From the cell containing the given text, extract its center point as [x, y] coordinate. 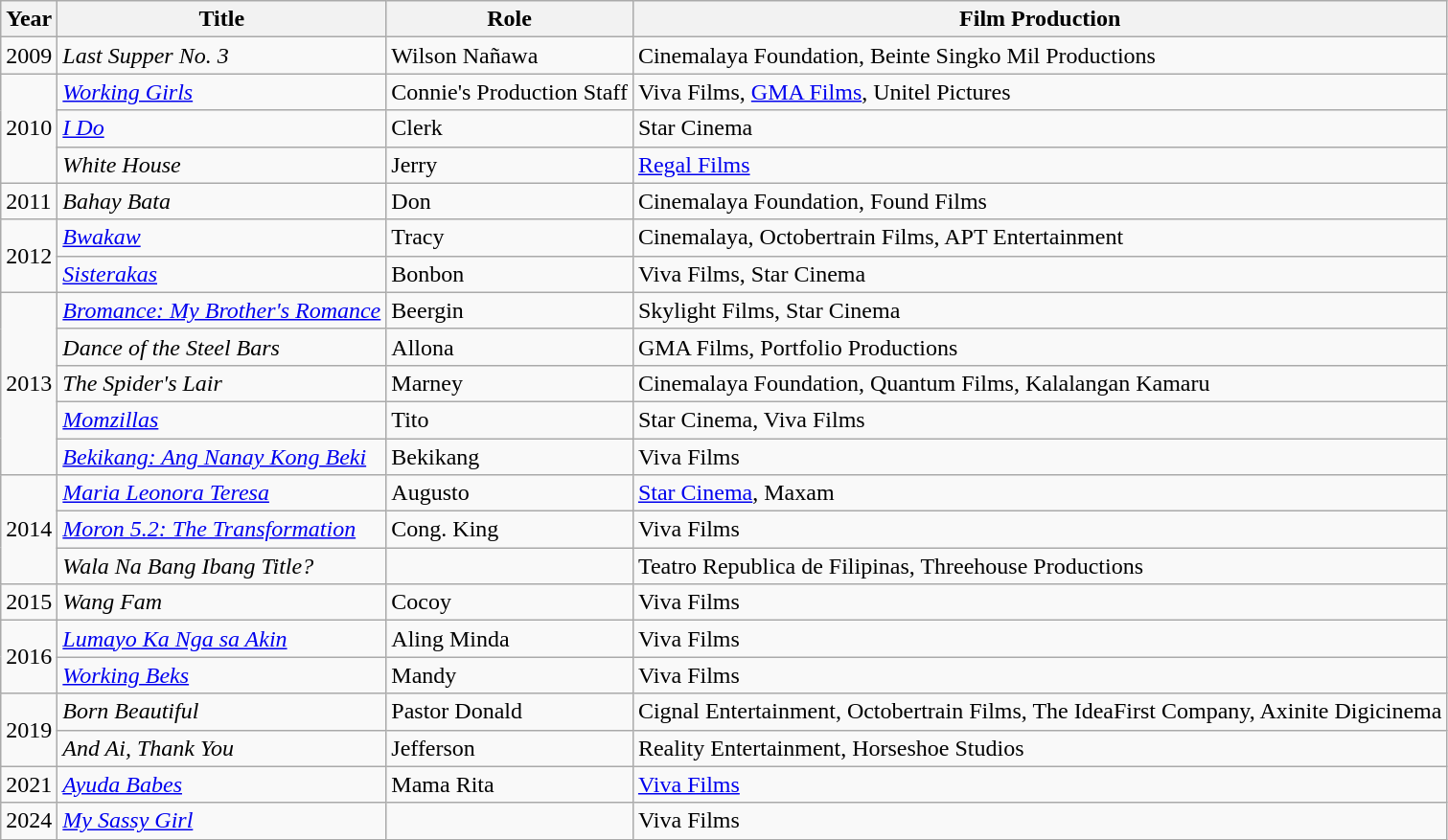
Beergin [510, 310]
I Do [222, 128]
Momzillas [222, 420]
Pastor Donald [510, 712]
2013 [29, 383]
Film Production [1040, 19]
Bromance: My Brother's Romance [222, 310]
Regal Films [1040, 165]
Reality Entertainment, Horseshoe Studios [1040, 748]
Bonbon [510, 274]
2019 [29, 730]
Cinemalaya Foundation, Found Films [1040, 201]
Marney [510, 383]
Bahay Bata [222, 201]
Dance of the Steel Bars [222, 347]
Role [510, 19]
2010 [29, 128]
Year [29, 19]
Working Beks [222, 675]
Allona [510, 347]
2024 [29, 821]
Wilson Nañawa [510, 56]
Tracy [510, 238]
2016 [29, 657]
2012 [29, 256]
Cinemalaya Foundation, Quantum Films, Kalalangan Kamaru [1040, 383]
Wang Fam [222, 602]
Sisterakas [222, 274]
2009 [29, 56]
Cocoy [510, 602]
Augusto [510, 493]
Skylight Films, Star Cinema [1040, 310]
Mandy [510, 675]
My Sassy Girl [222, 821]
Moron 5.2: The Transformation [222, 530]
Born Beautiful [222, 712]
And Ai, Thank You [222, 748]
2014 [29, 530]
Star Cinema, Maxam [1040, 493]
Teatro Republica de Filipinas, Threehouse Productions [1040, 566]
Maria Leonora Teresa [222, 493]
Jerry [510, 165]
Ayuda Babes [222, 784]
Viva Films, Star Cinema [1040, 274]
2015 [29, 602]
Cong. King [510, 530]
Star Cinema, Viva Films [1040, 420]
Bwakaw [222, 238]
Cinemalaya, Octobertrain Films, APT Entertainment [1040, 238]
Bekikang [510, 457]
Connie's Production Staff [510, 92]
Don [510, 201]
Star Cinema [1040, 128]
Cignal Entertainment, Octobertrain Films, The IdeaFirst Company, Axinite Digicinema [1040, 712]
Cinemalaya Foundation, Beinte Singko Mil Productions [1040, 56]
Aling Minda [510, 639]
Tito [510, 420]
Last Supper No. 3 [222, 56]
The Spider's Lair [222, 383]
2021 [29, 784]
Working Girls [222, 92]
Viva Films, GMA Films, Unitel Pictures [1040, 92]
GMA Films, Portfolio Productions [1040, 347]
White House [222, 165]
2011 [29, 201]
Wala Na Bang Ibang Title? [222, 566]
Bekikang: Ang Nanay Kong Beki [222, 457]
Title [222, 19]
Mama Rita [510, 784]
Jefferson [510, 748]
Lumayo Ka Nga sa Akin [222, 639]
Clerk [510, 128]
